From the cell containing the given text, extract its center point as (x, y) coordinate. 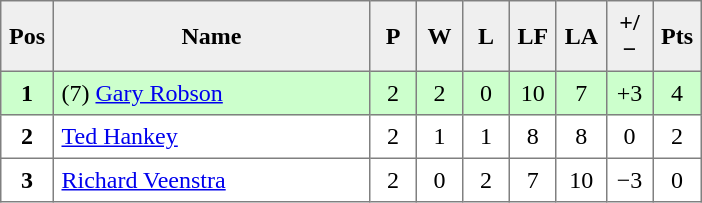
Ted Hankey (211, 137)
L (486, 36)
Name (211, 36)
+3 (629, 93)
Pts (677, 36)
LA (581, 36)
P (393, 36)
3 (27, 180)
4 (677, 93)
Pos (27, 36)
LF (532, 36)
−3 (629, 180)
+/− (629, 36)
W (439, 36)
Richard Veenstra (211, 180)
(7) Gary Robson (211, 93)
